Search for the cell housing the specified text and yield its [x, y] center coordinate. 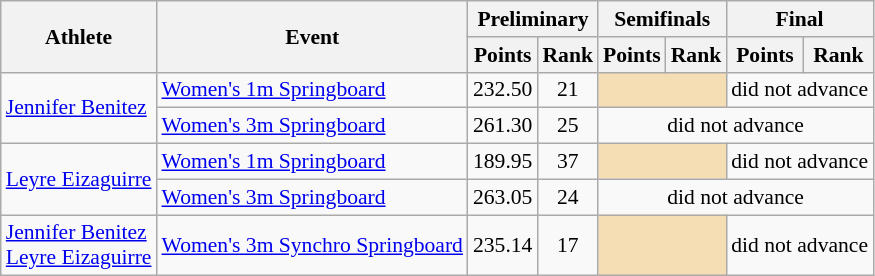
232.50 [502, 90]
Athlete [79, 36]
235.14 [502, 246]
263.05 [502, 197]
Preliminary [533, 19]
Jennifer Benitez [79, 108]
21 [568, 90]
Semifinals [662, 19]
189.95 [502, 162]
Event [312, 36]
Jennifer BenitezLeyre Eizaguirre [79, 246]
Women's 3m Synchro Springboard [312, 246]
24 [568, 197]
25 [568, 126]
Leyre Eizaguirre [79, 180]
Final [800, 19]
261.30 [502, 126]
37 [568, 162]
17 [568, 246]
